Search for the cell housing the specified text and yield its [X, Y] center coordinate. 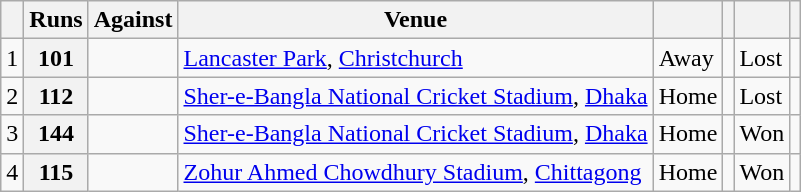
101 [56, 58]
4 [12, 172]
115 [56, 172]
Venue [416, 20]
3 [12, 134]
Runs [56, 20]
1 [12, 58]
Lancaster Park, Christchurch [416, 58]
144 [56, 134]
2 [12, 96]
Away [688, 58]
Against [133, 20]
Zohur Ahmed Chowdhury Stadium, Chittagong [416, 172]
112 [56, 96]
